Locate the cell with the specified text and output its (X, Y) center coordinate. 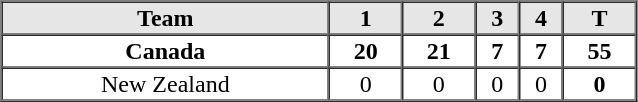
New Zealand (166, 84)
Team (166, 18)
Canada (166, 50)
20 (366, 50)
3 (497, 18)
2 (438, 18)
21 (438, 50)
55 (600, 50)
4 (541, 18)
T (600, 18)
1 (366, 18)
